Scan for the cell matching the given text and deliver its [x, y] coordinate at center. 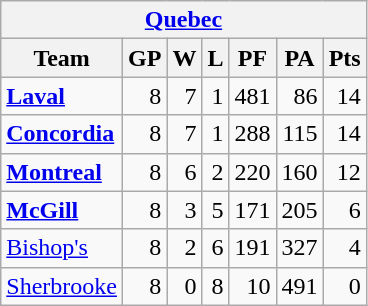
PF [252, 58]
288 [252, 134]
GP [144, 58]
Pts [344, 58]
PA [300, 58]
Laval [62, 96]
Sherbrooke [62, 286]
220 [252, 172]
171 [252, 210]
W [184, 58]
327 [300, 248]
160 [300, 172]
McGill [62, 210]
4 [344, 248]
3 [184, 210]
12 [344, 172]
L [216, 58]
Concordia [62, 134]
86 [300, 96]
Montreal [62, 172]
5 [216, 210]
Bishop's [62, 248]
Quebec [184, 20]
10 [252, 286]
481 [252, 96]
Team [62, 58]
115 [300, 134]
491 [300, 286]
191 [252, 248]
205 [300, 210]
